For the text-containing cell, return its midpoint in (X, Y) coordinate format. 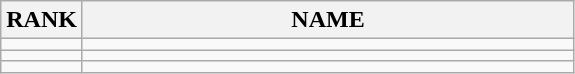
NAME (328, 20)
RANK (42, 20)
